Detect which cell encompasses the target text, then output its (x, y) center coordinate. 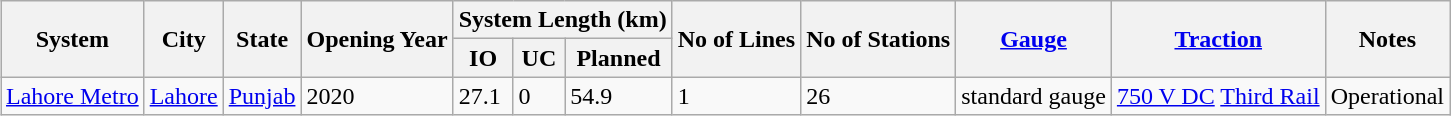
Notes (1387, 39)
0 (539, 96)
Operational (1387, 96)
750 V DC Third Rail (1218, 96)
27.1 (483, 96)
City (184, 39)
1 (736, 96)
UC (539, 58)
No of Lines (736, 39)
26 (878, 96)
System (72, 39)
System Length (km) (562, 20)
IO (483, 58)
No of Stations (878, 39)
Lahore (184, 96)
State (262, 39)
2020 (377, 96)
standard gauge (1034, 96)
Punjab (262, 96)
Planned (618, 58)
54.9 (618, 96)
Gauge (1034, 39)
Lahore Metro (72, 96)
Opening Year (377, 39)
Traction (1218, 39)
